From the cell containing the given text, extract its center point as (X, Y) coordinate. 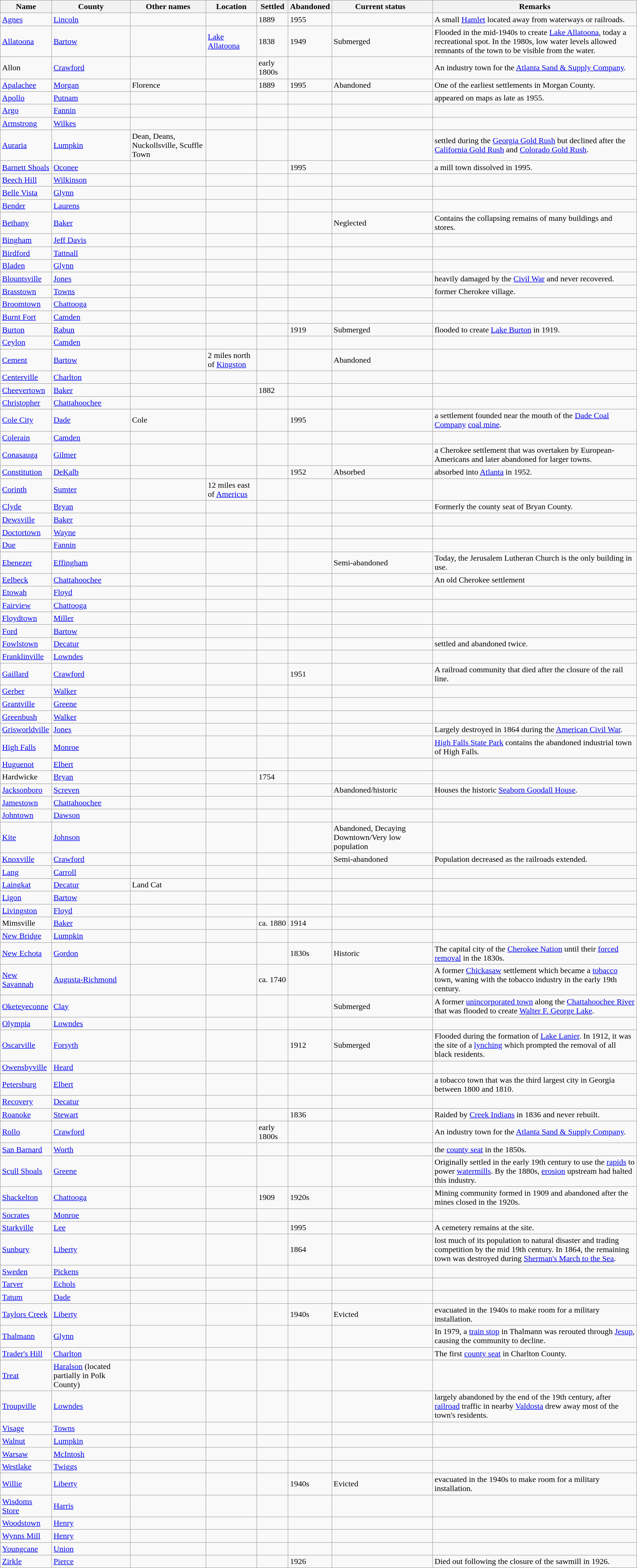
Bingham (26, 240)
1952 (310, 472)
A former unincorporated town along the Chattahoochee River that was flooded to create Walter F. George Lake. (535, 1006)
1919 (310, 330)
Shackelton (26, 1197)
Augusta-Richmond (91, 980)
Fowlstown (26, 644)
Abandoned/historic (382, 790)
Echols (91, 1284)
Constitution (26, 472)
Cheevertown (26, 390)
The capital city of the Cherokee Nation until their forced removal in the 1830s. (535, 953)
flooded to create Lake Burton in 1919. (535, 330)
settled and abandoned twice. (535, 644)
1882 (272, 390)
Roanoke (26, 1115)
Morgan (91, 85)
Pierce (91, 1562)
ca. 1880 (272, 923)
Warsaw (26, 1454)
Tattnall (91, 253)
Twiggs (91, 1466)
Ebenezer (26, 563)
Greenbush (26, 717)
Gerber (26, 691)
Lee (91, 1228)
Woodstown (26, 1523)
Taylors Creek (26, 1314)
Mining community formed in 1909 and abandoned after the mines closed in the 1920s. (535, 1197)
Abandoned, Decaying Downtown/Very low population (382, 837)
Formerly the county seat of Bryan County. (535, 507)
Auraria (26, 145)
Dawson (91, 815)
Corinth (26, 489)
Ceylon (26, 343)
Cole City (26, 420)
Wisdoms Store (26, 1506)
Died out following the closure of the sawmill in 1926. (535, 1562)
Dean, Deans, Nuckollsville, Scuffle Town (168, 145)
Johntown (26, 815)
Haralson (located partially in Polk County) (91, 1375)
1754 (272, 777)
Forsyth (91, 1045)
Allatoona (26, 41)
Walnut (26, 1441)
Eelbeck (26, 580)
Christopher (26, 403)
Allon (26, 68)
a Cherokee settlement that was overtaken by European-Americans and later abandoned for larger towns. (535, 455)
Oketeyeconne (26, 1006)
Harris (91, 1506)
Sweden (26, 1272)
Oconee (91, 167)
Cole (168, 420)
Apollo (26, 98)
A railroad community that died after the closure of the rail line. (535, 674)
Centerville (26, 377)
2 miles north of Kingston (231, 360)
Grantville (26, 704)
A cemetery remains at the site. (535, 1228)
Petersburg (26, 1084)
A former Chickasaw settlement which became a tobacco town, waning with the tobacco industry in the early 19th century. (535, 980)
settled during the Georgia Gold Rush but declined after the California Gold Rush and Colorado Gold Rush. (535, 145)
Cement (26, 360)
largely abandoned by the end of the 19th century, after railroad traffic in nearby Valdosta drew away most of the town's residents. (535, 1406)
Thalmann (26, 1336)
Location (231, 7)
Burnt Fort (26, 317)
Clyde (26, 507)
Bethany (26, 223)
Beech Hill (26, 180)
Armstrong (26, 123)
Wilkinson (91, 180)
McIntosh (91, 1454)
Willie (26, 1484)
Livingston (26, 911)
Effingham (91, 563)
Other names (168, 7)
New Echota (26, 953)
the county seat in the 1850s. (535, 1149)
Laingkat (26, 885)
Remarks (535, 7)
Dewsville (26, 520)
Knoxville (26, 859)
Ford (26, 631)
Screven (91, 790)
Contains the collapsing remains of many buildings and stores. (535, 223)
Blountsville (26, 279)
Colerain (26, 437)
a mill town dissolved in 1995. (535, 167)
1926 (310, 1562)
Neglected (382, 223)
Ligon (26, 897)
Birdford (26, 253)
Recovery (26, 1102)
former Cherokee village. (535, 291)
High Falls (26, 747)
Broomtown (26, 304)
Trader's Hill (26, 1354)
a settlement founded near the mouth of the Dade Coal Company coal mine. (535, 420)
1912 (310, 1045)
1838 (272, 41)
Kite (26, 837)
Mimsville (26, 923)
a tobacco town that was the third largest city in Georgia between 1800 and 1810. (535, 1084)
Current status (382, 7)
DeKalb (91, 472)
Fairview (26, 605)
Wynns Mill (26, 1536)
Flooded during the formation of Lake Lanier. In 1912, it was the site of a lynching which prompted the removal of all black residents. (535, 1045)
Sumter (91, 489)
Barnett Shoals (26, 167)
Etowah (26, 593)
Population decreased as the railroads extended. (535, 859)
A small Hamlet located away from waterways or railroads. (535, 19)
Florence (168, 85)
Settled (272, 7)
1949 (310, 41)
Union (91, 1549)
Today, the Jerusalem Lutheran Church is the only building in use. (535, 563)
heavily damaged by the Civil War and never recovered. (535, 279)
appeared on maps as late as 1955. (535, 98)
1920s (310, 1197)
Westlake (26, 1466)
1836 (310, 1115)
Belle Vista (26, 193)
Argo (26, 111)
1909 (272, 1197)
Gilmer (91, 455)
Doctortown (26, 532)
Clay (91, 1006)
ca. 1740 (272, 980)
The first county seat in Charlton County. (535, 1354)
Agnes (26, 19)
1955 (310, 19)
Lake Allatoona (231, 41)
Bladen (26, 266)
Land Cat (168, 885)
High Falls State Park contains the abandoned industrial town of High Falls. (535, 747)
Brasstown (26, 291)
Carroll (91, 872)
Hardwicke (26, 777)
Historic (382, 953)
Due (26, 545)
New Bridge (26, 936)
Zirkle (26, 1562)
Gaillard (26, 674)
Worth (91, 1149)
Socrates (26, 1215)
1864 (310, 1250)
In 1979, a train stop in Thalmann was rerouted through Jesup, causing the community to decline. (535, 1336)
Lincoln (91, 19)
Rollo (26, 1132)
Jacksonboro (26, 790)
Bender (26, 205)
Treat (26, 1375)
Lang (26, 872)
Tarver (26, 1284)
Stewart (91, 1115)
New Savannah (26, 980)
1914 (310, 923)
Originally settled in the early 19th century to use the rapids to power watermills. By the 1880s, erosion upstream had halted this industry. (535, 1171)
Olympia (26, 1023)
Largely destroyed in 1864 during the American Civil War. (535, 730)
Grisworldville (26, 730)
Youngcane (26, 1549)
Jamestown (26, 803)
1830s (310, 953)
Starkville (26, 1228)
Pickens (91, 1272)
Heard (91, 1067)
Scull Shoals (26, 1171)
Miller (91, 618)
Name (26, 7)
San Barnard (26, 1149)
One of the earliest settlements in Morgan County. (535, 85)
Houses the historic Seaborn Goodall House. (535, 790)
Absorbed (382, 472)
Burton (26, 330)
Huguenot (26, 764)
An old Cherokee settlement (535, 580)
Jeff Davis (91, 240)
Sunbury (26, 1250)
Oscarville (26, 1045)
County (91, 7)
12 miles east of Americus (231, 489)
Floydtown (26, 618)
Rabun (91, 330)
Troupville (26, 1406)
Apalachee (26, 85)
Laurens (91, 205)
Wilkes (91, 123)
Johnson (91, 837)
1951 (310, 674)
Franklinville (26, 656)
Gordon (91, 953)
absorbed into Atlanta in 1952. (535, 472)
Putnam (91, 98)
Wayne (91, 532)
Conasauga (26, 455)
Owensbyville (26, 1067)
Tatum (26, 1297)
Raided by Creek Indians in 1836 and never rebuilt. (535, 1115)
Visage (26, 1428)
